Return [X, Y] of the center of cell containing provided text 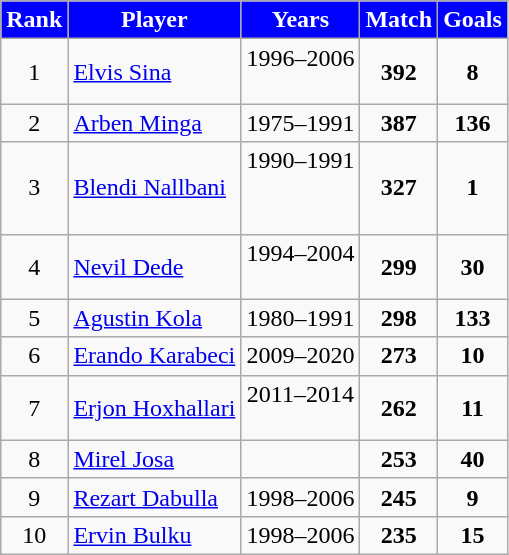
5 [34, 318]
1996–2006 [300, 72]
40 [473, 459]
3 [34, 188]
Ervin Bulku [154, 535]
Rank [34, 20]
136 [473, 123]
Blendi Nallbani [154, 188]
299 [399, 266]
235 [399, 535]
1975–1991 [300, 123]
392 [399, 72]
245 [399, 497]
6 [34, 356]
Arben Minga [154, 123]
Rezart Dabulla [154, 497]
Erjon Hoxhallari [154, 408]
Player [154, 20]
Elvis Sina [154, 72]
Agustin Kola [154, 318]
Match [399, 20]
327 [399, 188]
Nevil Dede [154, 266]
387 [399, 123]
1990–1991 [300, 188]
133 [473, 318]
Erando Karabeci [154, 356]
2009–2020 [300, 356]
2 [34, 123]
273 [399, 356]
Years [300, 20]
11 [473, 408]
2011–2014 [300, 408]
7 [34, 408]
Goals [473, 20]
1980–1991 [300, 318]
298 [399, 318]
253 [399, 459]
1994–2004 [300, 266]
30 [473, 266]
Mirel Josa [154, 459]
4 [34, 266]
15 [473, 535]
262 [399, 408]
